From the cell containing the given text, extract its center point as (x, y) coordinate. 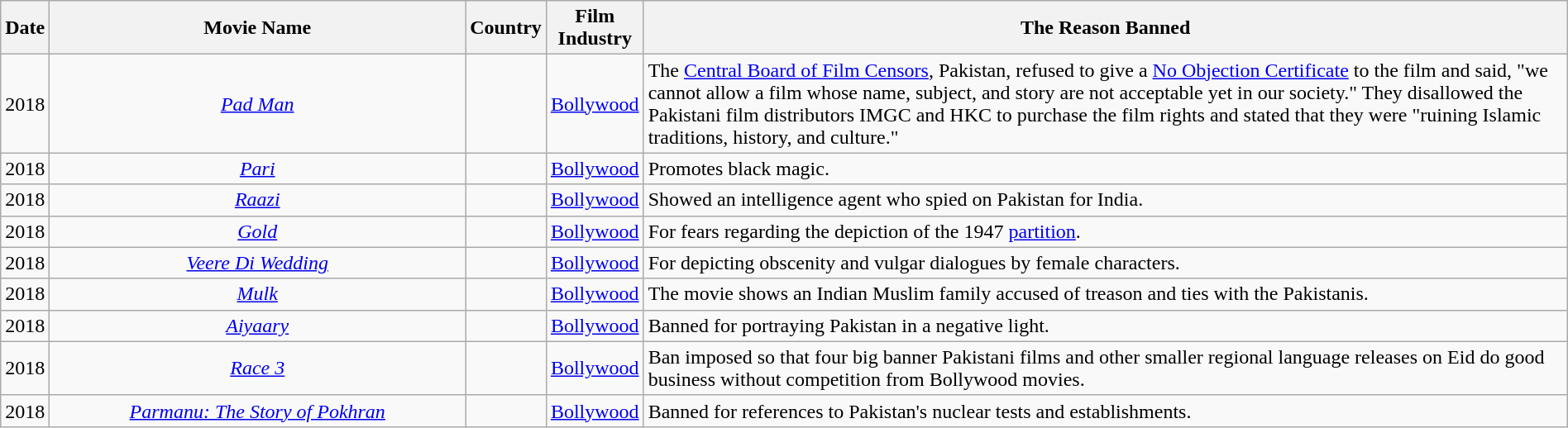
Promotes black magic. (1105, 169)
Parmanu: The Story of Pokhran (258, 411)
Gold (258, 231)
Date (25, 28)
The Reason Banned (1105, 28)
Country (506, 28)
For depicting obscenity and vulgar dialogues by female characters. (1105, 263)
Showed an intelligence agent who spied on Pakistan for India. (1105, 200)
Aiyaary (258, 326)
Film Industry (595, 28)
For fears regarding the depiction of the 1947 partition. (1105, 231)
Banned for references to Pakistan's nuclear tests and establishments. (1105, 411)
Veere Di Wedding (258, 263)
Pari (258, 169)
Banned for portraying Pakistan in a negative light. (1105, 326)
Race 3 (258, 369)
Pad Man (258, 104)
Movie Name (258, 28)
The movie shows an Indian Muslim family accused of treason and ties with the Pakistanis. (1105, 294)
Mulk (258, 294)
Raazi (258, 200)
